Provide the [X, Y] coordinate of the cell's center where the given text is located.  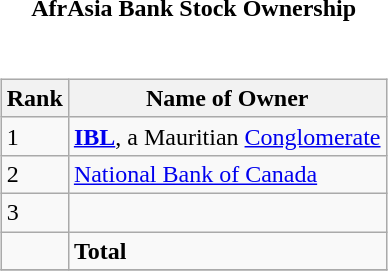
Total [227, 251]
2 [34, 174]
Rank [34, 98]
1 [34, 136]
Name of Owner [227, 98]
3 [34, 212]
National Bank of Canada [227, 174]
IBL, a Mauritian Conglomerate [227, 136]
